Scan for the cell matching the given text and deliver its [x, y] coordinate at center. 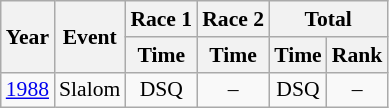
Slalom [90, 90]
1988 [28, 90]
Rank [358, 55]
Total [328, 19]
Race 2 [233, 19]
Race 1 [161, 19]
Year [28, 36]
Event [90, 36]
